Scan for the cell matching the given text and deliver its (x, y) coordinate at center. 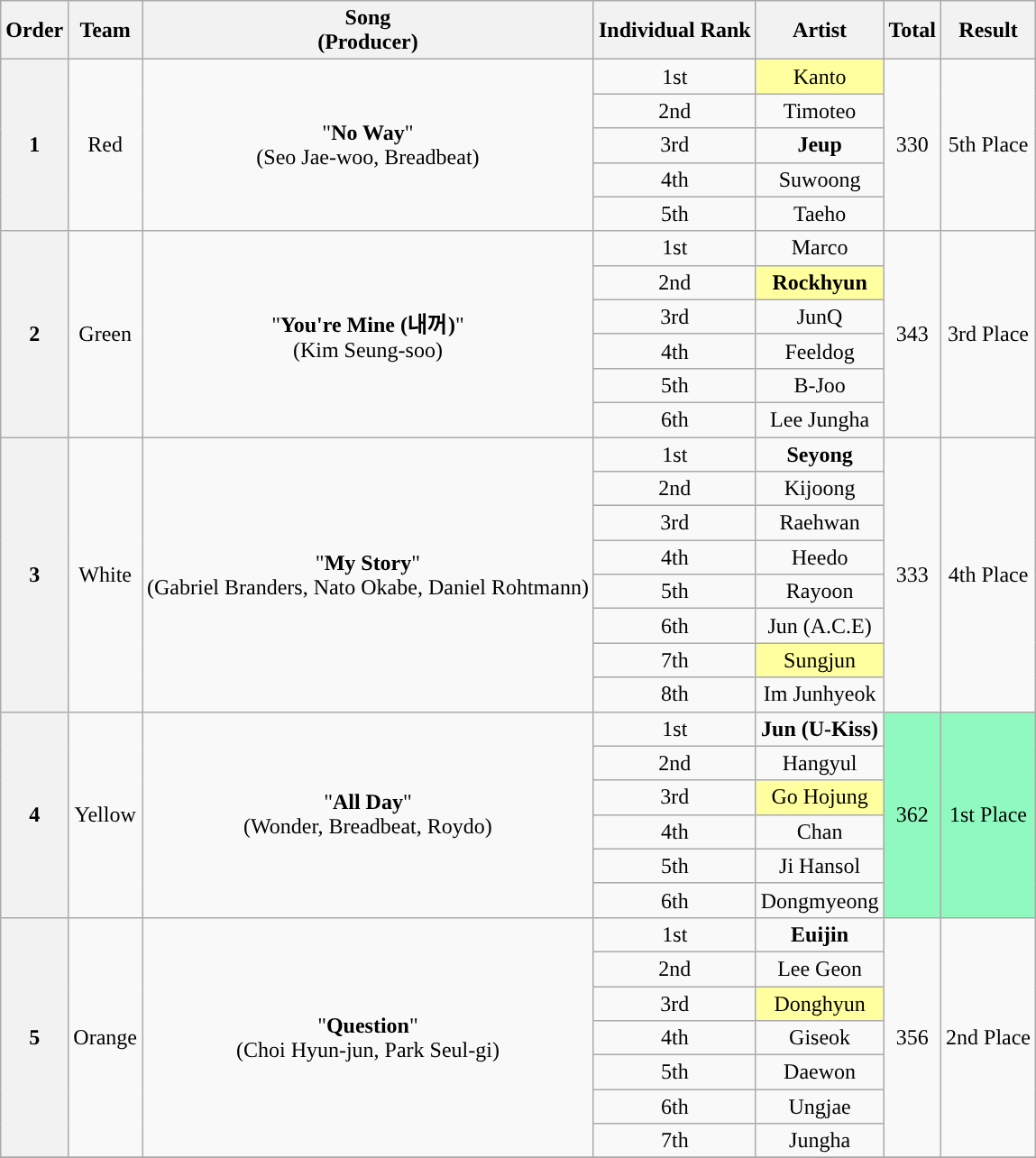
Daewon (820, 1072)
Individual Rank (674, 31)
4th Place (988, 574)
1st Place (988, 814)
4 (34, 814)
Chan (820, 832)
Hangyul (820, 763)
Jeup (820, 145)
Orange (105, 1037)
Euijin (820, 934)
Suwoong (820, 179)
Ungjae (820, 1107)
B-Joo (820, 385)
343 (912, 334)
333 (912, 574)
Seyong (820, 454)
5 (34, 1037)
Jun (U-Kiss) (820, 729)
Donghyun (820, 1004)
Kijoong (820, 489)
2nd Place (988, 1037)
Lee Jungha (820, 419)
"Question"(Choi Hyun-jun, Park Seul-gi) (368, 1037)
Heedo (820, 557)
"My Story"(Gabriel Branders, Nato Okabe, Daniel Rohtmann) (368, 574)
3rd Place (988, 334)
Dongmyeong (820, 900)
"You're Mine (내꺼)"(Kim Seung-soo) (368, 334)
Ji Hansol (820, 866)
5th Place (988, 145)
Red (105, 145)
Timoteo (820, 111)
Sungjun (820, 660)
Jungha (820, 1141)
2 (34, 334)
356 (912, 1037)
Go Hojung (820, 797)
Song(Producer) (368, 31)
Lee Geon (820, 969)
1 (34, 145)
Jun (A.C.E) (820, 626)
Kanto (820, 77)
Raehwan (820, 523)
"All Day" (Wonder, Breadbeat, Roydo) (368, 814)
Rockhyun (820, 282)
Green (105, 334)
Artist (820, 31)
White (105, 574)
Team (105, 31)
"No Way"(Seo Jae-woo, Breadbeat) (368, 145)
JunQ (820, 317)
Im Junhyeok (820, 694)
Taeho (820, 214)
Giseok (820, 1038)
8th (674, 694)
Marco (820, 248)
Result (988, 31)
Total (912, 31)
330 (912, 145)
Feeldog (820, 351)
Yellow (105, 814)
Rayoon (820, 592)
Order (34, 31)
362 (912, 814)
3 (34, 574)
